Capture the cell that displays the provided text and extract its (x, y) central coordinate. 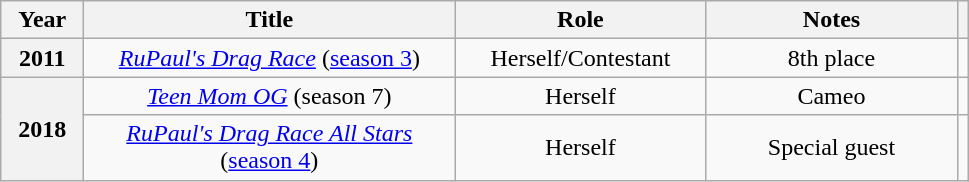
2018 (42, 128)
Cameo (832, 96)
Notes (832, 20)
Special guest (832, 148)
Title (270, 20)
RuPaul's Drag Race All Stars (season 4) (270, 148)
8th place (832, 58)
Year (42, 20)
Herself/Contestant (580, 58)
RuPaul's Drag Race (season 3) (270, 58)
Teen Mom OG (season 7) (270, 96)
2011 (42, 58)
Role (580, 20)
